Identify which cell holds the provided text, then report its [x, y] central coordinate. 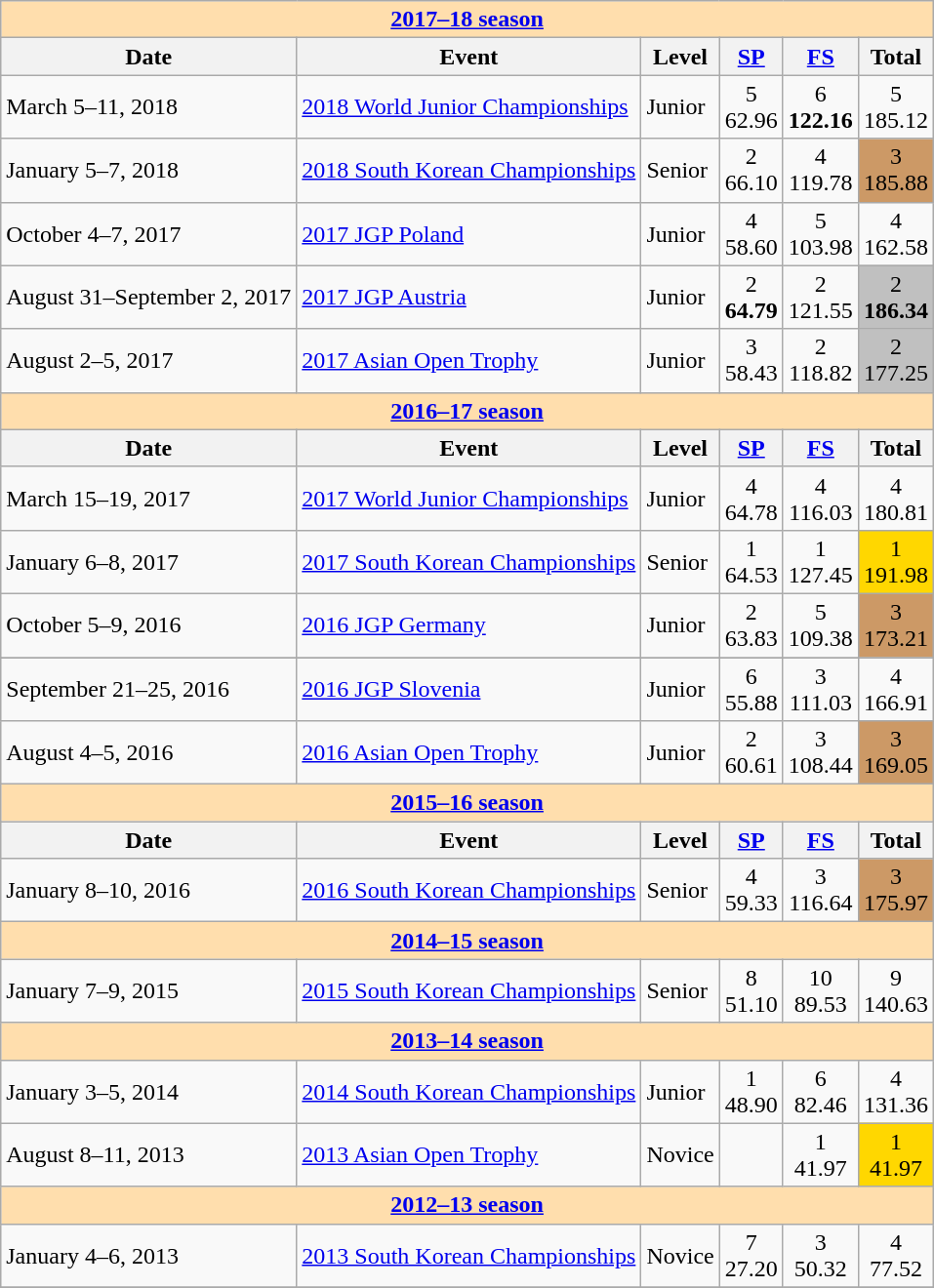
August 4–5, 2016 [148, 753]
September 21–25, 2016 [148, 689]
2013–14 season [467, 1041]
4 64.78 [751, 498]
1 48.90 [751, 1091]
5 109.38 [820, 624]
2017 South Korean Championships [468, 562]
3 173.21 [896, 624]
3 116.64 [820, 890]
2013 Asian Open Trophy [468, 1155]
5 185.12 [896, 107]
2016 South Korean Championships [468, 890]
3 185.88 [896, 170]
August 31–September 2, 2017 [148, 297]
January 3–5, 2014 [148, 1091]
7 27.20 [751, 1255]
3 108.44 [820, 753]
5 62.96 [751, 107]
2016–17 season [467, 411]
1 191.98 [896, 562]
January 4–6, 2013 [148, 1255]
4 116.03 [820, 498]
January 6–8, 2017 [148, 562]
October 5–9, 2016 [148, 624]
2 63.83 [751, 624]
2018 South Korean Championships [468, 170]
March 5–11, 2018 [148, 107]
3 111.03 [820, 689]
4 119.78 [820, 170]
4 59.33 [751, 890]
2 60.61 [751, 753]
2013 South Korean Championships [468, 1255]
August 8–11, 2013 [148, 1155]
2018 World Junior Championships [468, 107]
4 77.52 [896, 1255]
2016 JGP Slovenia [468, 689]
4 162.58 [896, 234]
4 58.60 [751, 234]
2014 South Korean Championships [468, 1091]
1 64.53 [751, 562]
6 55.88 [751, 689]
10 89.53 [820, 991]
2 64.79 [751, 297]
2 186.34 [896, 297]
2014–15 season [467, 941]
3 58.43 [751, 361]
2 66.10 [751, 170]
2015–16 season [467, 803]
3 50.32 [820, 1255]
4 166.91 [896, 689]
2016 Asian Open Trophy [468, 753]
3 169.05 [896, 753]
2 121.55 [820, 297]
6 82.46 [820, 1091]
2012–13 season [467, 1205]
6 122.16 [820, 107]
August 2–5, 2017 [148, 361]
2017 JGP Poland [468, 234]
March 15–19, 2017 [148, 498]
4 180.81 [896, 498]
2017 World Junior Championships [468, 498]
2015 South Korean Championships [468, 991]
2016 JGP Germany [468, 624]
2 118.82 [820, 361]
January 7–9, 2015 [148, 991]
2 177.25 [896, 361]
2017 Asian Open Trophy [468, 361]
January 5–7, 2018 [148, 170]
2017 JGP Austria [468, 297]
January 8–10, 2016 [148, 890]
4 131.36 [896, 1091]
1 127.45 [820, 562]
8 51.10 [751, 991]
2017–18 season [467, 20]
3 175.97 [896, 890]
9 140.63 [896, 991]
October 4–7, 2017 [148, 234]
5 103.98 [820, 234]
